Find where the given text appears and provide that cell's center as (x, y) coordinate. 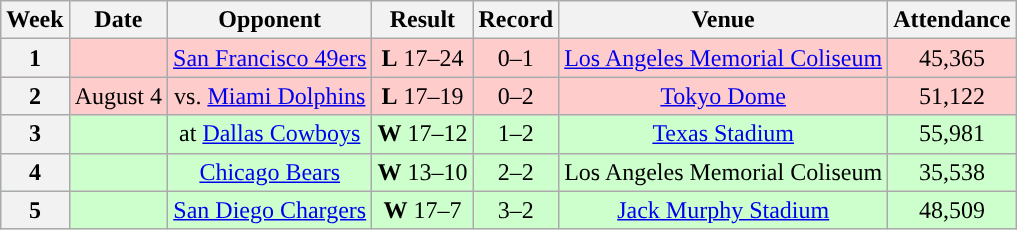
Chicago Bears (270, 172)
San Francisco 49ers (270, 58)
W 17–7 (422, 210)
Venue (724, 20)
Texas Stadium (724, 134)
45,365 (952, 58)
35,538 (952, 172)
W 13–10 (422, 172)
L 17–24 (422, 58)
1–2 (516, 134)
51,122 (952, 96)
Tokyo Dome (724, 96)
W 17–12 (422, 134)
Date (118, 20)
vs. Miami Dolphins (270, 96)
at Dallas Cowboys (270, 134)
Result (422, 20)
August 4 (118, 96)
3–2 (516, 210)
L 17–19 (422, 96)
4 (35, 172)
Attendance (952, 20)
0–1 (516, 58)
5 (35, 210)
Week (35, 20)
3 (35, 134)
Jack Murphy Stadium (724, 210)
Record (516, 20)
Opponent (270, 20)
55,981 (952, 134)
0–2 (516, 96)
48,509 (952, 210)
San Diego Chargers (270, 210)
2–2 (516, 172)
2 (35, 96)
1 (35, 58)
